Scan for the cell matching the given text and deliver its [X, Y] coordinate at center. 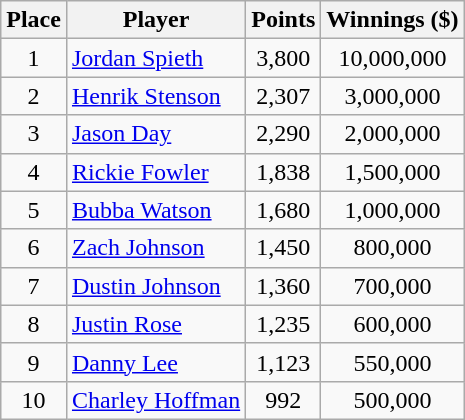
Charley Hoffman [156, 400]
2,290 [284, 134]
3 [34, 134]
6 [34, 248]
Dustin Johnson [156, 286]
2,000,000 [392, 134]
992 [284, 400]
3,000,000 [392, 96]
8 [34, 324]
5 [34, 210]
550,000 [392, 362]
Winnings ($) [392, 20]
9 [34, 362]
2,307 [284, 96]
800,000 [392, 248]
10 [34, 400]
Jason Day [156, 134]
1,500,000 [392, 172]
1,450 [284, 248]
Points [284, 20]
Danny Lee [156, 362]
Rickie Fowler [156, 172]
10,000,000 [392, 58]
Justin Rose [156, 324]
Bubba Watson [156, 210]
600,000 [392, 324]
Place [34, 20]
Player [156, 20]
Jordan Spieth [156, 58]
1,360 [284, 286]
1,235 [284, 324]
Henrik Stenson [156, 96]
1,838 [284, 172]
Zach Johnson [156, 248]
1 [34, 58]
7 [34, 286]
2 [34, 96]
500,000 [392, 400]
700,000 [392, 286]
3,800 [284, 58]
1,000,000 [392, 210]
1,680 [284, 210]
4 [34, 172]
1,123 [284, 362]
